Detect which cell encompasses the target text, then output its (X, Y) center coordinate. 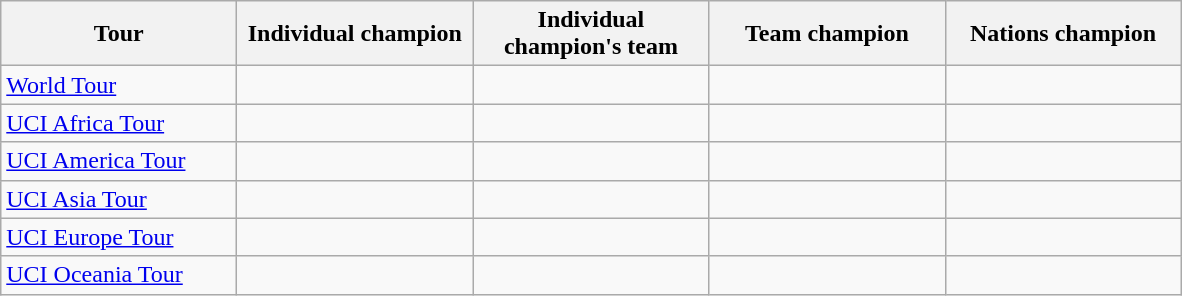
World Tour (119, 85)
Nations champion (1063, 34)
UCI Oceania Tour (119, 275)
Individual champion's team (591, 34)
Individual champion (355, 34)
UCI America Tour (119, 161)
Tour (119, 34)
UCI Asia Tour (119, 199)
UCI Africa Tour (119, 123)
UCI Europe Tour (119, 237)
Team champion (827, 34)
